Find where the given text appears and provide that cell's center as (X, Y) coordinate. 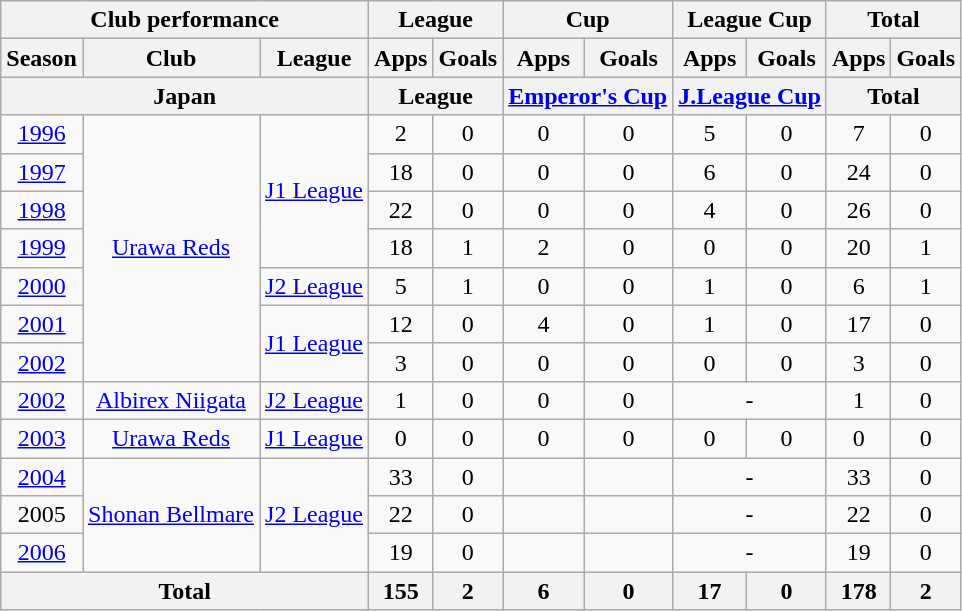
Albirex Niigata (170, 400)
J.League Cup (750, 96)
1997 (42, 172)
2005 (42, 515)
League Cup (750, 20)
2006 (42, 553)
1998 (42, 210)
12 (401, 324)
Club performance (185, 20)
Cup (588, 20)
178 (858, 591)
24 (858, 172)
155 (401, 591)
2001 (42, 324)
20 (858, 248)
Club (170, 58)
2000 (42, 286)
7 (858, 134)
Season (42, 58)
Emperor's Cup (588, 96)
2004 (42, 477)
26 (858, 210)
1996 (42, 134)
Japan (185, 96)
1999 (42, 248)
2003 (42, 438)
Shonan Bellmare (170, 515)
